Locate the cell with the specified text and output its [x, y] center coordinate. 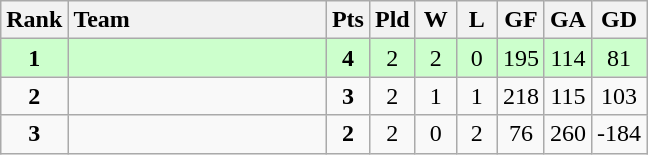
GD [618, 20]
4 [348, 58]
GF [520, 20]
114 [568, 58]
Pld [392, 20]
115 [568, 96]
195 [520, 58]
Team [198, 20]
76 [520, 134]
-184 [618, 134]
L [476, 20]
GA [568, 20]
Rank [34, 20]
W [436, 20]
260 [568, 134]
103 [618, 96]
81 [618, 58]
Pts [348, 20]
218 [520, 96]
